From the cell containing the given text, extract its center point as (X, Y) coordinate. 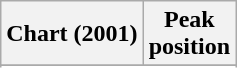
Peakposition (189, 34)
Chart (2001) (72, 34)
